Determine the [X, Y] coordinate at the center of the cell enclosing the given text.  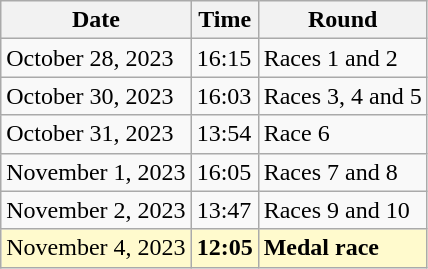
16:15 [224, 58]
Races 7 and 8 [342, 172]
12:05 [224, 248]
October 28, 2023 [96, 58]
Round [342, 20]
November 4, 2023 [96, 248]
16:05 [224, 172]
November 1, 2023 [96, 172]
13:54 [224, 134]
Races 3, 4 and 5 [342, 96]
Medal race [342, 248]
Date [96, 20]
Races 1 and 2 [342, 58]
November 2, 2023 [96, 210]
16:03 [224, 96]
13:47 [224, 210]
Race 6 [342, 134]
Time [224, 20]
October 31, 2023 [96, 134]
October 30, 2023 [96, 96]
Races 9 and 10 [342, 210]
